From the cell containing the given text, extract its center point as [x, y] coordinate. 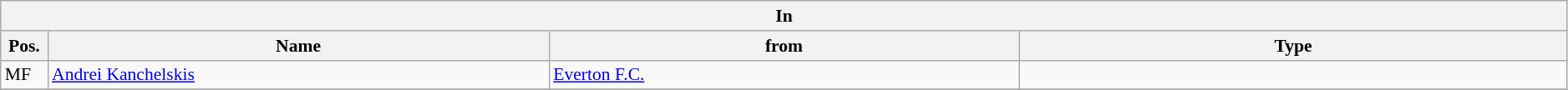
Type [1293, 46]
Everton F.C. [784, 75]
Name [298, 46]
Pos. [24, 46]
In [784, 16]
from [784, 46]
MF [24, 75]
Andrei Kanchelskis [298, 75]
